Extract the [x, y] coordinate from the center of the cell holding the provided text.  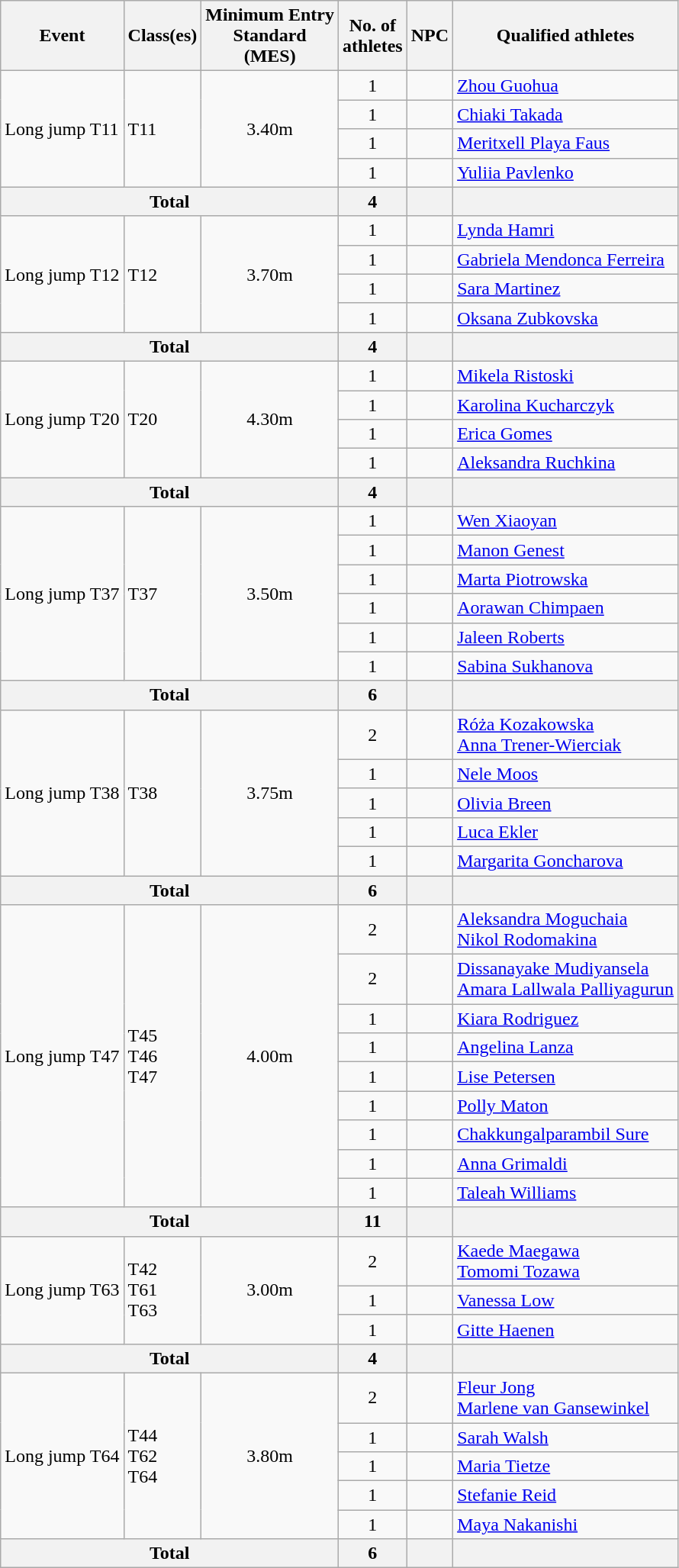
Gitte Haenen [566, 1329]
Aleksandra Ruchkina [566, 463]
Oksana Zubkovska [566, 317]
Wen Xiaoyan [566, 521]
T11 [163, 129]
Event [63, 36]
Dissanayake Mudiyansela Amara Lallwala Palliyagurun [566, 980]
Stefanie Reid [566, 1496]
Angelina Lanza [566, 1048]
3.75m [270, 792]
Marta Piotrowska [566, 579]
3.80m [270, 1456]
Kaede Maegawa Tomomi Tozawa [566, 1261]
3.00m [270, 1289]
Chiaki Takada [566, 114]
Minimum Entry Standard (MES) [270, 36]
T44T62T64 [163, 1456]
Aorawan Chimpaen [566, 608]
Olivia Breen [566, 803]
Sabina Sukhanova [566, 666]
Polly Maton [566, 1106]
Yuliia Pavlenko [566, 172]
Róża KozakowskaAnna Trener-Wierciak [566, 734]
T12 [163, 274]
Vanessa Low [566, 1300]
Nele Moos [566, 774]
11 [373, 1222]
Long jump T63 [63, 1289]
T37 [163, 594]
3.40m [270, 129]
Sara Martinez [566, 288]
Long jump T20 [63, 419]
Margarita Goncharova [566, 861]
Luca Ekler [566, 832]
Chakkungalparambil Sure [566, 1135]
Gabriela Mendonca Ferreira [566, 259]
Mikela Ristoski [566, 375]
3.50m [270, 594]
T38 [163, 792]
NPC [430, 36]
Long jump T12 [63, 274]
Long jump T37 [63, 594]
T45T46T47 [163, 1056]
Long jump T47 [63, 1056]
4.00m [270, 1056]
Meritxell Playa Faus [566, 143]
T42T61T63 [163, 1289]
4.30m [270, 419]
Fleur Jong Marlene van Gansewinkel [566, 1398]
No. ofathletes [373, 36]
Aleksandra Moguchaia Nikol Rodomakina [566, 929]
Zhou Guohua [566, 85]
Long jump T38 [63, 792]
Maya Nakanishi [566, 1525]
Class(es) [163, 36]
Long jump T11 [63, 129]
Qualified athletes [566, 36]
Anna Grimaldi [566, 1164]
Kiara Rodriguez [566, 1019]
Taleah Williams [566, 1193]
T20 [163, 419]
Manon Genest [566, 550]
Lise Petersen [566, 1077]
Erica Gomes [566, 434]
Sarah Walsh [566, 1437]
Jaleen Roberts [566, 637]
Lynda Hamri [566, 230]
Maria Tietze [566, 1467]
Karolina Kucharczyk [566, 405]
3.70m [270, 274]
Long jump T64 [63, 1456]
